Output the [x, y] coordinate of the center of the cell containing the given text.  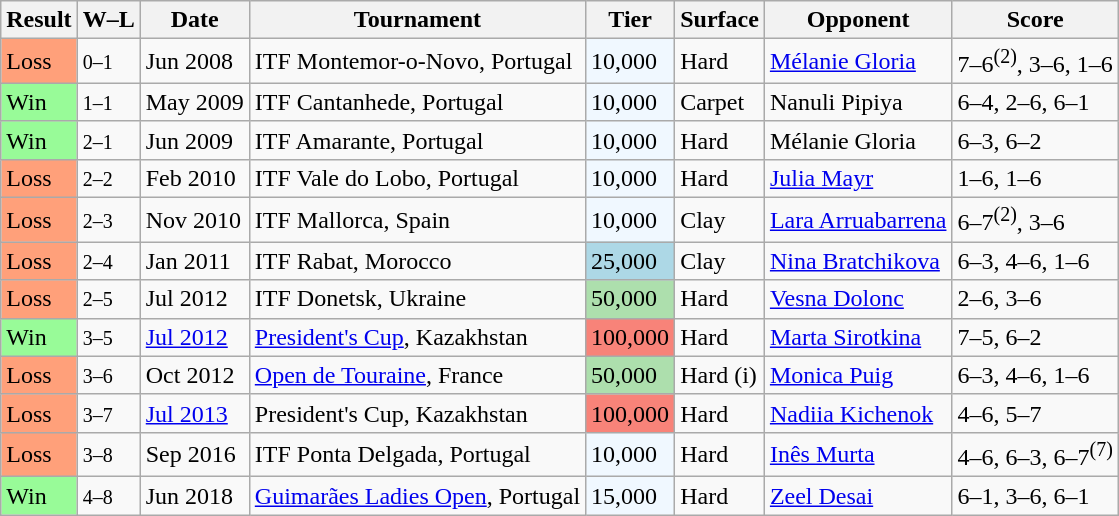
Carpet [720, 102]
Zeel Desai [858, 496]
Tier [630, 20]
4–6, 5–7 [1035, 413]
2–4 [108, 261]
Feb 2010 [194, 178]
Jan 2011 [194, 261]
Jun 2018 [194, 496]
25,000 [630, 261]
Jul 2013 [194, 413]
Nov 2010 [194, 220]
Oct 2012 [194, 375]
Nadiia Kichenok [858, 413]
W–L [108, 20]
Marta Sirotkina [858, 337]
Guimarães Ladies Open, Portugal [417, 496]
ITF Rabat, Morocco [417, 261]
6–3, 6–2 [1035, 140]
Open de Touraine, France [417, 375]
2–6, 3–6 [1035, 299]
4–6, 6–3, 6–7(7) [1035, 454]
Opponent [858, 20]
3–8 [108, 454]
3–7 [108, 413]
ITF Ponta Delgada, Portugal [417, 454]
Jun 2008 [194, 62]
Surface [720, 20]
2–2 [108, 178]
ITF Cantanhede, Portugal [417, 102]
Nina Bratchikova [858, 261]
Inês Murta [858, 454]
3–5 [108, 337]
ITF Donetsk, Ukraine [417, 299]
ITF Mallorca, Spain [417, 220]
Hard (i) [720, 375]
ITF Vale do Lobo, Portugal [417, 178]
15,000 [630, 496]
1–6, 1–6 [1035, 178]
6–4, 2–6, 6–1 [1035, 102]
Vesna Dolonc [858, 299]
6–7(2), 3–6 [1035, 220]
0–1 [108, 62]
Lara Arruabarrena [858, 220]
Nanuli Pipiya [858, 102]
Sep 2016 [194, 454]
3–6 [108, 375]
2–3 [108, 220]
Monica Puig [858, 375]
Score [1035, 20]
Result [39, 20]
2–1 [108, 140]
May 2009 [194, 102]
ITF Amarante, Portugal [417, 140]
Date [194, 20]
7–6(2), 3–6, 1–6 [1035, 62]
6–1, 3–6, 6–1 [1035, 496]
Julia Mayr [858, 178]
2–5 [108, 299]
ITF Montemor-o-Novo, Portugal [417, 62]
4–8 [108, 496]
7–5, 6–2 [1035, 337]
1–1 [108, 102]
Tournament [417, 20]
Jun 2009 [194, 140]
